Detect which cell encompasses the target text, then output its (X, Y) center coordinate. 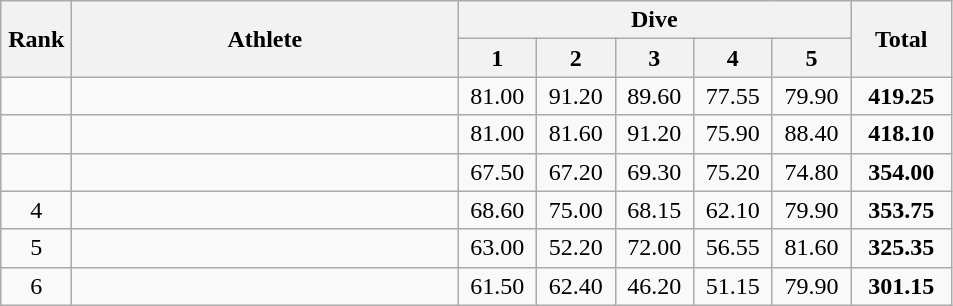
Athlete (265, 39)
72.00 (654, 248)
62.10 (734, 210)
77.55 (734, 96)
51.15 (734, 286)
61.50 (498, 286)
75.20 (734, 172)
6 (36, 286)
88.40 (812, 134)
68.60 (498, 210)
419.25 (902, 96)
74.80 (812, 172)
63.00 (498, 248)
75.00 (576, 210)
89.60 (654, 96)
3 (654, 58)
2 (576, 58)
1 (498, 58)
67.20 (576, 172)
353.75 (902, 210)
Rank (36, 39)
52.20 (576, 248)
62.40 (576, 286)
56.55 (734, 248)
Total (902, 39)
325.35 (902, 248)
354.00 (902, 172)
46.20 (654, 286)
418.10 (902, 134)
69.30 (654, 172)
67.50 (498, 172)
301.15 (902, 286)
68.15 (654, 210)
Dive (654, 20)
75.90 (734, 134)
